Identify which cell holds the provided text, then report its (x, y) central coordinate. 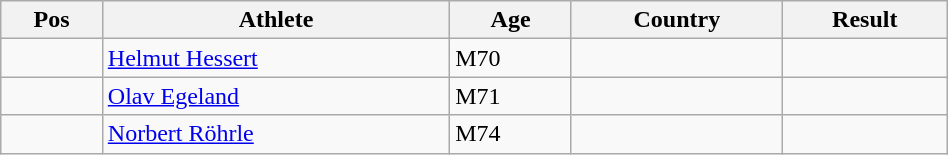
M70 (511, 58)
Olav Egeland (276, 96)
M71 (511, 96)
M74 (511, 134)
Age (511, 20)
Norbert Röhrle (276, 134)
Pos (52, 20)
Athlete (276, 20)
Country (676, 20)
Result (864, 20)
Helmut Hessert (276, 58)
